Detect which cell encompasses the target text, then output its (X, Y) center coordinate. 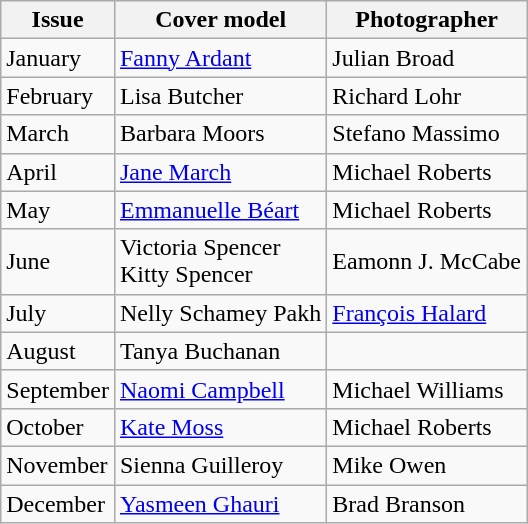
Cover model (220, 20)
Richard Lohr (427, 96)
Nelly Schamey Pakh (220, 313)
Naomi Campbell (220, 389)
February (58, 96)
Photographer (427, 20)
Eamonn J. McCabe (427, 262)
François Halard (427, 313)
July (58, 313)
Julian Broad (427, 58)
May (58, 210)
Michael Williams (427, 389)
December (58, 503)
Emmanuelle Béart (220, 210)
October (58, 427)
November (58, 465)
January (58, 58)
Lisa Butcher (220, 96)
Jane March (220, 172)
August (58, 351)
April (58, 172)
Tanya Buchanan (220, 351)
Yasmeen Ghauri (220, 503)
Sienna Guilleroy (220, 465)
March (58, 134)
Fanny Ardant (220, 58)
Brad Branson (427, 503)
Barbara Moors (220, 134)
June (58, 262)
September (58, 389)
Mike Owen (427, 465)
Stefano Massimo (427, 134)
Issue (58, 20)
Victoria Spencer Kitty Spencer (220, 262)
Kate Moss (220, 427)
